From the cell containing the given text, extract its center point as (x, y) coordinate. 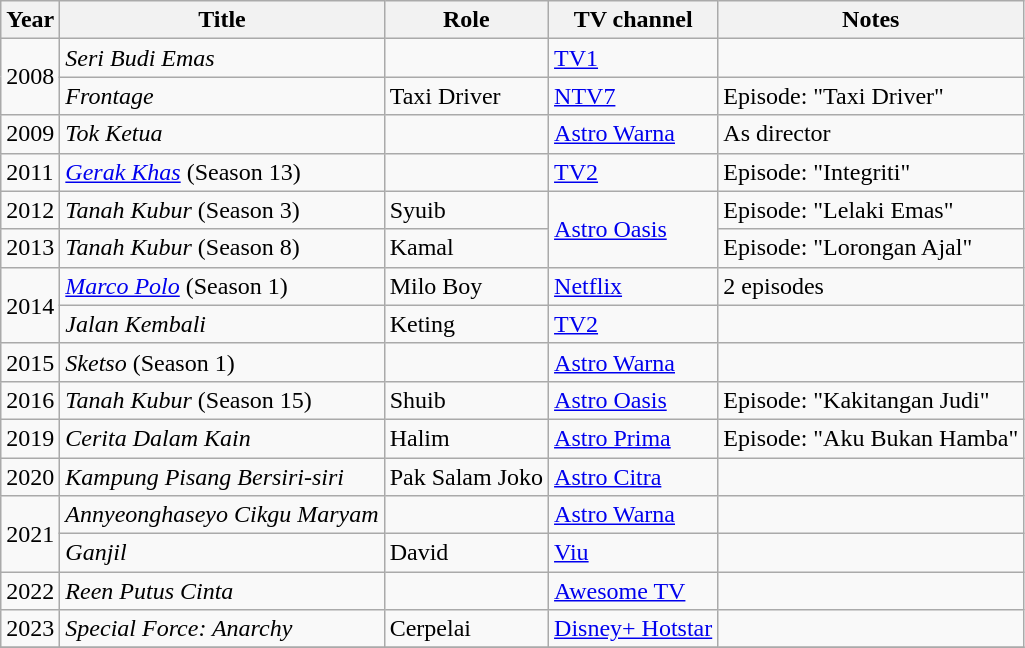
Frontage (222, 96)
Title (222, 20)
2023 (30, 629)
Kampung Pisang Bersiri-siri (222, 477)
Episode: "Kakitangan Judi" (871, 400)
Netflix (634, 286)
Jalan Kembali (222, 324)
TV channel (634, 20)
Role (466, 20)
Ganjil (222, 553)
Year (30, 20)
Episode: "Integriti" (871, 172)
Tok Ketua (222, 134)
Episode: "Lorongan Ajal" (871, 248)
Taxi Driver (466, 96)
Seri Budi Emas (222, 58)
2012 (30, 210)
Keting (466, 324)
2021 (30, 534)
Pak Salam Joko (466, 477)
Sketso (Season 1) (222, 362)
2011 (30, 172)
Gerak Khas (Season 13) (222, 172)
TV1 (634, 58)
Astro Citra (634, 477)
Reen Putus Cinta (222, 591)
Tanah Kubur (Season 15) (222, 400)
Kamal (466, 248)
Episode: "Taxi Driver" (871, 96)
Tanah Kubur (Season 8) (222, 248)
Viu (634, 553)
2008 (30, 77)
Special Force: Anarchy (222, 629)
2009 (30, 134)
Disney+ Hotstar (634, 629)
Annyeonghaseyo Cikgu Maryam (222, 515)
2019 (30, 438)
2016 (30, 400)
Episode: "Lelaki Emas" (871, 210)
Notes (871, 20)
Shuib (466, 400)
David (466, 553)
2015 (30, 362)
Tanah Kubur (Season 3) (222, 210)
Cerpelai (466, 629)
Milo Boy (466, 286)
2 episodes (871, 286)
2013 (30, 248)
Cerita Dalam Kain (222, 438)
2022 (30, 591)
Marco Polo (Season 1) (222, 286)
Awesome TV (634, 591)
Halim (466, 438)
Astro Prima (634, 438)
Syuib (466, 210)
2014 (30, 305)
As director (871, 134)
NTV7 (634, 96)
2020 (30, 477)
Episode: "Aku Bukan Hamba" (871, 438)
